Pinpoint the cell where the given text exists, returning its (x, y) midpoint coordinate. 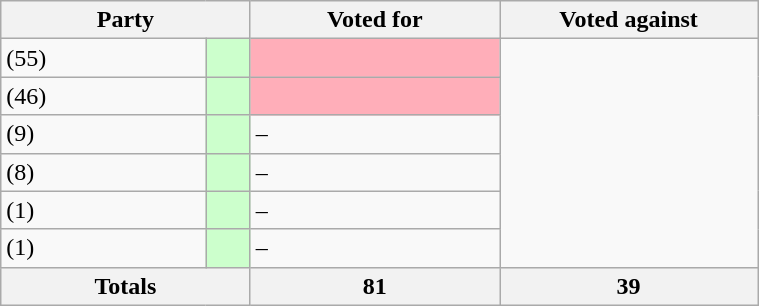
(8) (104, 172)
Voted for (374, 20)
81 (374, 286)
Party (126, 20)
(46) (104, 96)
Voted against (629, 20)
(9) (104, 134)
(55) (104, 58)
39 (629, 286)
Totals (126, 286)
